Capture the cell that displays the provided text and extract its [X, Y] central coordinate. 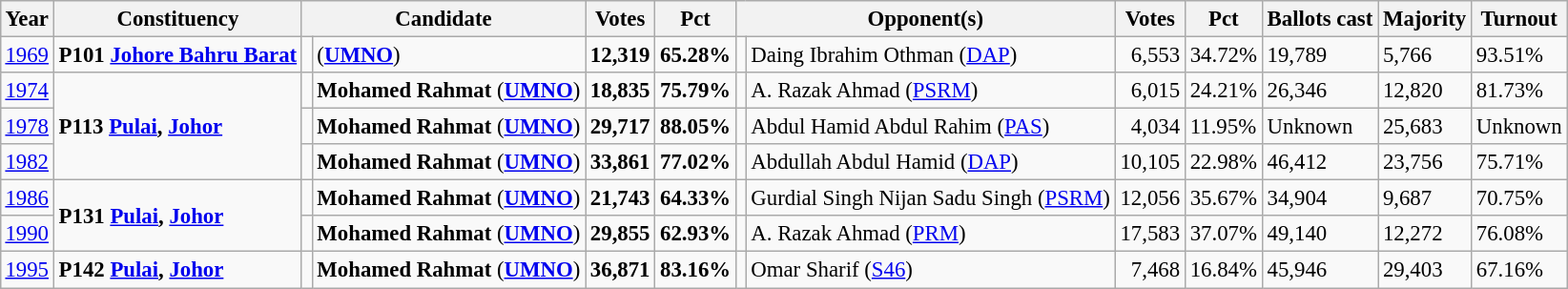
35.67% [1223, 198]
1969 [27, 54]
65.28% [696, 54]
12,319 [620, 54]
21,743 [620, 198]
7,468 [1150, 270]
76.08% [1518, 234]
49,140 [1320, 234]
10,105 [1150, 162]
16.84% [1223, 270]
Omar Sharif (S46) [931, 270]
33,861 [620, 162]
45,946 [1320, 270]
37.07% [1223, 234]
64.33% [696, 198]
12,056 [1150, 198]
P101 Johore Bahru Barat [177, 54]
34,904 [1320, 198]
12,272 [1425, 234]
P113 Pulai, Johor [177, 126]
Opponent(s) [925, 19]
1995 [27, 270]
1982 [27, 162]
A. Razak Ahmad (PRM) [931, 234]
62.93% [696, 234]
Constituency [177, 19]
25,683 [1425, 127]
29,717 [620, 127]
26,346 [1320, 91]
1986 [27, 198]
P131 Pulai, Johor [177, 216]
Ballots cast [1320, 19]
1990 [27, 234]
77.02% [696, 162]
46,412 [1320, 162]
88.05% [696, 127]
Candidate [443, 19]
Majority [1425, 19]
17,583 [1150, 234]
Abdul Hamid Abdul Rahim (PAS) [931, 127]
75.79% [696, 91]
19,789 [1320, 54]
12,820 [1425, 91]
36,871 [620, 270]
5,766 [1425, 54]
6,015 [1150, 91]
6,553 [1150, 54]
81.73% [1518, 91]
29,403 [1425, 270]
23,756 [1425, 162]
1978 [27, 127]
9,687 [1425, 198]
Year [27, 19]
75.71% [1518, 162]
Gurdial Singh Nijan Sadu Singh (PSRM) [931, 198]
34.72% [1223, 54]
93.51% [1518, 54]
Turnout [1518, 19]
22.98% [1223, 162]
70.75% [1518, 198]
4,034 [1150, 127]
83.16% [696, 270]
A. Razak Ahmad (PSRM) [931, 91]
29,855 [620, 234]
Abdullah Abdul Hamid (DAP) [931, 162]
67.16% [1518, 270]
(UMNO) [448, 54]
11.95% [1223, 127]
P142 Pulai, Johor [177, 270]
24.21% [1223, 91]
1974 [27, 91]
18,835 [620, 91]
Daing Ibrahim Othman (DAP) [931, 54]
